Scan for the cell matching the given text and deliver its [X, Y] coordinate at center. 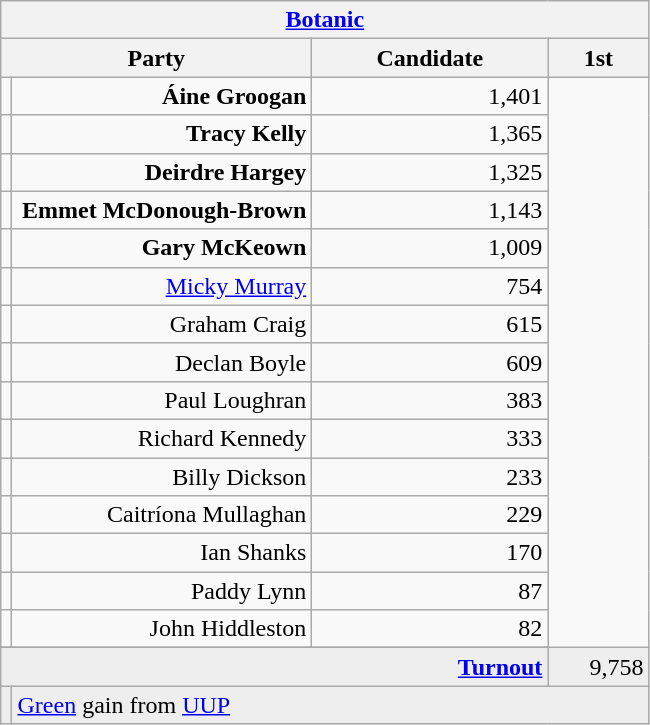
9,758 [598, 667]
1,401 [430, 96]
Turnout [274, 667]
609 [430, 362]
Green gain from UUP [330, 705]
Emmet McDonough-Brown [162, 210]
1,009 [430, 248]
615 [430, 324]
Candidate [430, 58]
233 [430, 477]
Botanic [325, 20]
229 [430, 515]
87 [430, 591]
Declan Boyle [162, 362]
Gary McKeown [162, 248]
Áine Groogan [162, 96]
1,365 [430, 134]
Graham Craig [162, 324]
Tracy Kelly [162, 134]
82 [430, 629]
John Hiddleston [162, 629]
170 [430, 553]
1,325 [430, 172]
Micky Murray [162, 286]
Billy Dickson [162, 477]
Paddy Lynn [162, 591]
Caitríona Mullaghan [162, 515]
Paul Loughran [162, 400]
Deirdre Hargey [162, 172]
Richard Kennedy [162, 438]
754 [430, 286]
1,143 [430, 210]
383 [430, 400]
1st [598, 58]
Party [156, 58]
Ian Shanks [162, 553]
333 [430, 438]
